Search for the cell housing the specified text and yield its [x, y] center coordinate. 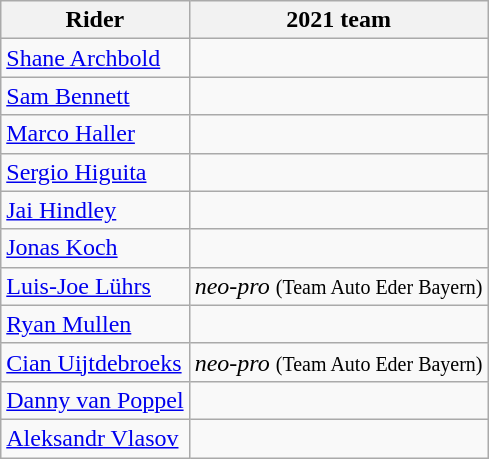
Ryan Mullen [95, 324]
Jonas Koch [95, 248]
Marco Haller [95, 134]
Shane Archbold [95, 58]
Sergio Higuita [95, 172]
Aleksandr Vlasov [95, 438]
Cian Uijtdebroeks [95, 362]
Luis-Joe Lührs [95, 286]
Danny van Poppel [95, 400]
Sam Bennett [95, 96]
Rider [95, 20]
Jai Hindley [95, 210]
2021 team [338, 20]
